Return [X, Y] of the center of cell containing provided text 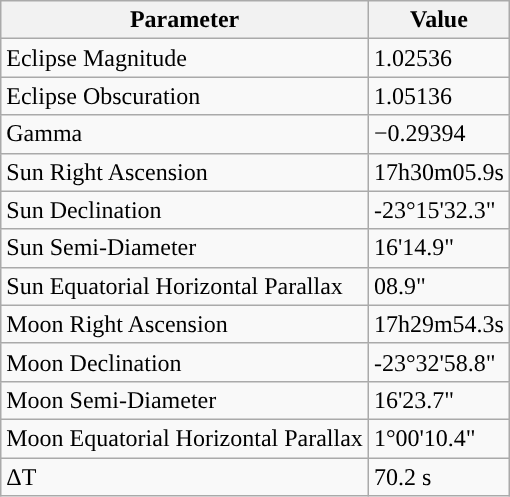
Sun Equatorial Horizontal Parallax [185, 286]
1.02536 [438, 58]
Gamma [185, 134]
16'14.9" [438, 248]
-23°32'58.8" [438, 362]
−0.29394 [438, 134]
Moon Right Ascension [185, 324]
Parameter [185, 20]
17h30m05.9s [438, 172]
Sun Semi-Diameter [185, 248]
1.05136 [438, 96]
Eclipse Obscuration [185, 96]
ΔT [185, 477]
Eclipse Magnitude [185, 58]
70.2 s [438, 477]
Sun Right Ascension [185, 172]
Value [438, 20]
16'23.7" [438, 400]
1°00'10.4" [438, 438]
08.9" [438, 286]
Moon Declination [185, 362]
17h29m54.3s [438, 324]
Moon Semi-Diameter [185, 400]
Moon Equatorial Horizontal Parallax [185, 438]
-23°15'32.3" [438, 210]
Sun Declination [185, 210]
